For the text-containing cell, return its midpoint in [X, Y] coordinate format. 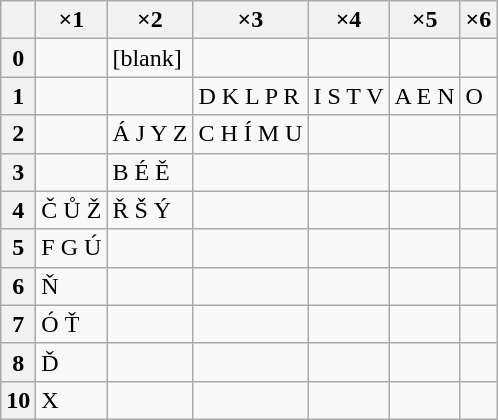
A E N [424, 96]
Ó Ť [72, 324]
6 [18, 286]
D K L P R [250, 96]
O [478, 96]
Č Ů Ž [72, 210]
10 [18, 400]
4 [18, 210]
1 [18, 96]
F G Ú [72, 248]
×3 [250, 20]
Ň [72, 286]
3 [18, 172]
7 [18, 324]
Á J Y Z [150, 134]
×2 [150, 20]
2 [18, 134]
×5 [424, 20]
Ď [72, 362]
C H Í M U [250, 134]
×4 [348, 20]
5 [18, 248]
0 [18, 58]
×1 [72, 20]
X [72, 400]
I S T V [348, 96]
B É Ě [150, 172]
8 [18, 362]
×6 [478, 20]
[blank] [150, 58]
Ř Š Ý [150, 210]
